Scan for the cell matching the given text and deliver its [x, y] coordinate at center. 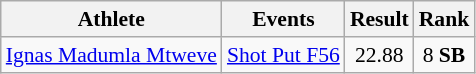
Athlete [112, 19]
Shot Put F56 [284, 55]
22.88 [380, 55]
Events [284, 19]
Ignas Madumla Mtweve [112, 55]
8 SB [444, 55]
Rank [444, 19]
Result [380, 19]
